Locate the cell with the specified text and output its (X, Y) center coordinate. 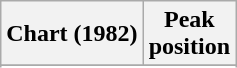
Chart (1982) (72, 34)
Peakposition (189, 34)
